Identify which cell holds the provided text, then report its (x, y) central coordinate. 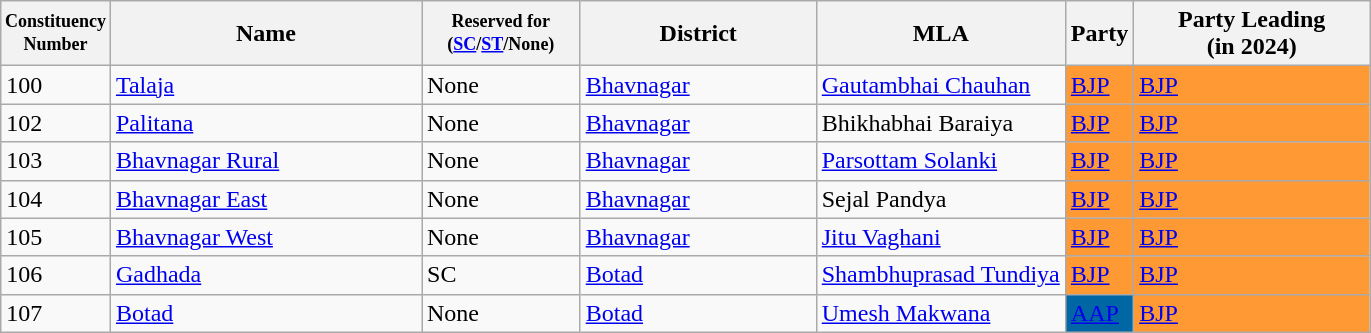
Bhavnagar Rural (266, 161)
Umesh Makwana (940, 313)
106 (56, 275)
Name (266, 34)
104 (56, 199)
District (698, 34)
107 (56, 313)
Talaja (266, 85)
Gautambhai Chauhan (940, 85)
AAP (1099, 313)
Shambhuprasad Tundiya (940, 275)
MLA (940, 34)
Parsottam Solanki (940, 161)
Bhavnagar West (266, 237)
Jitu Vaghani (940, 237)
Party (1099, 34)
Constituency Number (56, 34)
Bhavnagar East (266, 199)
Bhikhabhai Baraiya (940, 123)
100 (56, 85)
Party Leading(in 2024) (1252, 34)
Sejal Pandya (940, 199)
SC (502, 275)
Reserved for (SC/ST/None) (502, 34)
105 (56, 237)
Gadhada (266, 275)
102 (56, 123)
Palitana (266, 123)
103 (56, 161)
